Capture the cell that displays the provided text and extract its [x, y] central coordinate. 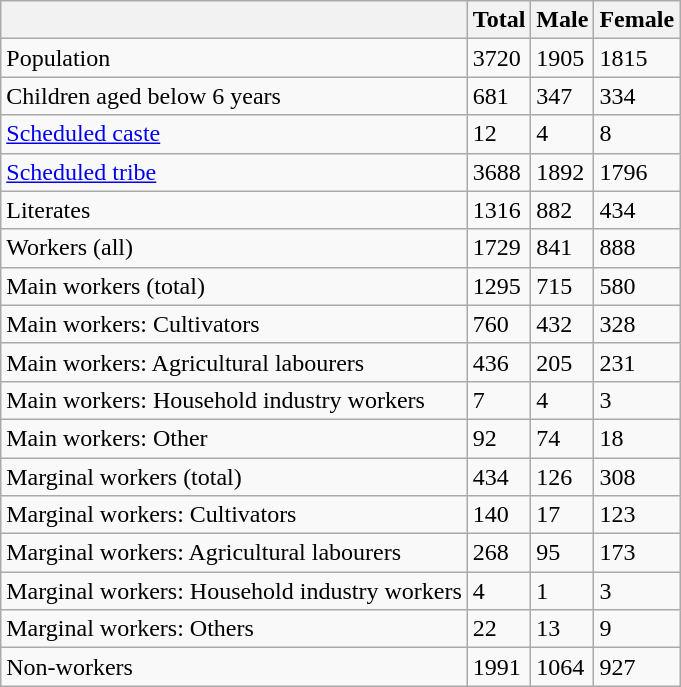
927 [637, 667]
Marginal workers (total) [234, 477]
9 [637, 629]
1729 [499, 248]
Main workers: Other [234, 438]
Non-workers [234, 667]
308 [637, 477]
715 [562, 286]
22 [499, 629]
681 [499, 96]
1815 [637, 58]
95 [562, 553]
12 [499, 134]
1295 [499, 286]
173 [637, 553]
334 [637, 96]
Main workers: Cultivators [234, 324]
17 [562, 515]
436 [499, 362]
Male [562, 20]
Scheduled tribe [234, 172]
Children aged below 6 years [234, 96]
Female [637, 20]
580 [637, 286]
1064 [562, 667]
92 [499, 438]
760 [499, 324]
Workers (all) [234, 248]
Total [499, 20]
Scheduled caste [234, 134]
347 [562, 96]
1991 [499, 667]
13 [562, 629]
Main workers (total) [234, 286]
328 [637, 324]
3688 [499, 172]
1892 [562, 172]
Main workers: Household industry workers [234, 400]
Marginal workers: Others [234, 629]
841 [562, 248]
231 [637, 362]
1905 [562, 58]
1316 [499, 210]
8 [637, 134]
3720 [499, 58]
Marginal workers: Cultivators [234, 515]
Main workers: Agricultural labourers [234, 362]
888 [637, 248]
Marginal workers: Agricultural labourers [234, 553]
140 [499, 515]
882 [562, 210]
123 [637, 515]
18 [637, 438]
Population [234, 58]
126 [562, 477]
432 [562, 324]
7 [499, 400]
1 [562, 591]
1796 [637, 172]
268 [499, 553]
Literates [234, 210]
74 [562, 438]
Marginal workers: Household industry workers [234, 591]
205 [562, 362]
